For the text-containing cell, return its midpoint in [X, Y] coordinate format. 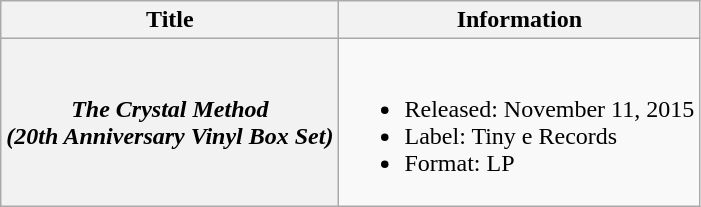
The Crystal Method(20th Anniversary Vinyl Box Set) [170, 122]
Title [170, 20]
Information [520, 20]
Released: November 11, 2015Label: Tiny e RecordsFormat: LP [520, 122]
